Scan for the cell matching the given text and deliver its [x, y] coordinate at center. 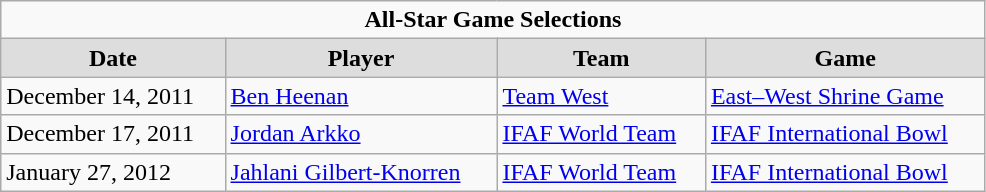
Game [845, 58]
Player [361, 58]
East–West Shrine Game [845, 96]
December 17, 2011 [113, 134]
Jahlani Gilbert-Knorren [361, 172]
All-Star Game Selections [493, 20]
December 14, 2011 [113, 96]
Team West [601, 96]
Jordan Arkko [361, 134]
Ben Heenan [361, 96]
Team [601, 58]
January 27, 2012 [113, 172]
Date [113, 58]
